Identify which cell holds the provided text, then report its (X, Y) central coordinate. 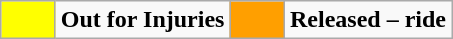
Released – ride (368, 20)
Out for Injuries (142, 20)
